For the text-containing cell, return its midpoint in (X, Y) coordinate format. 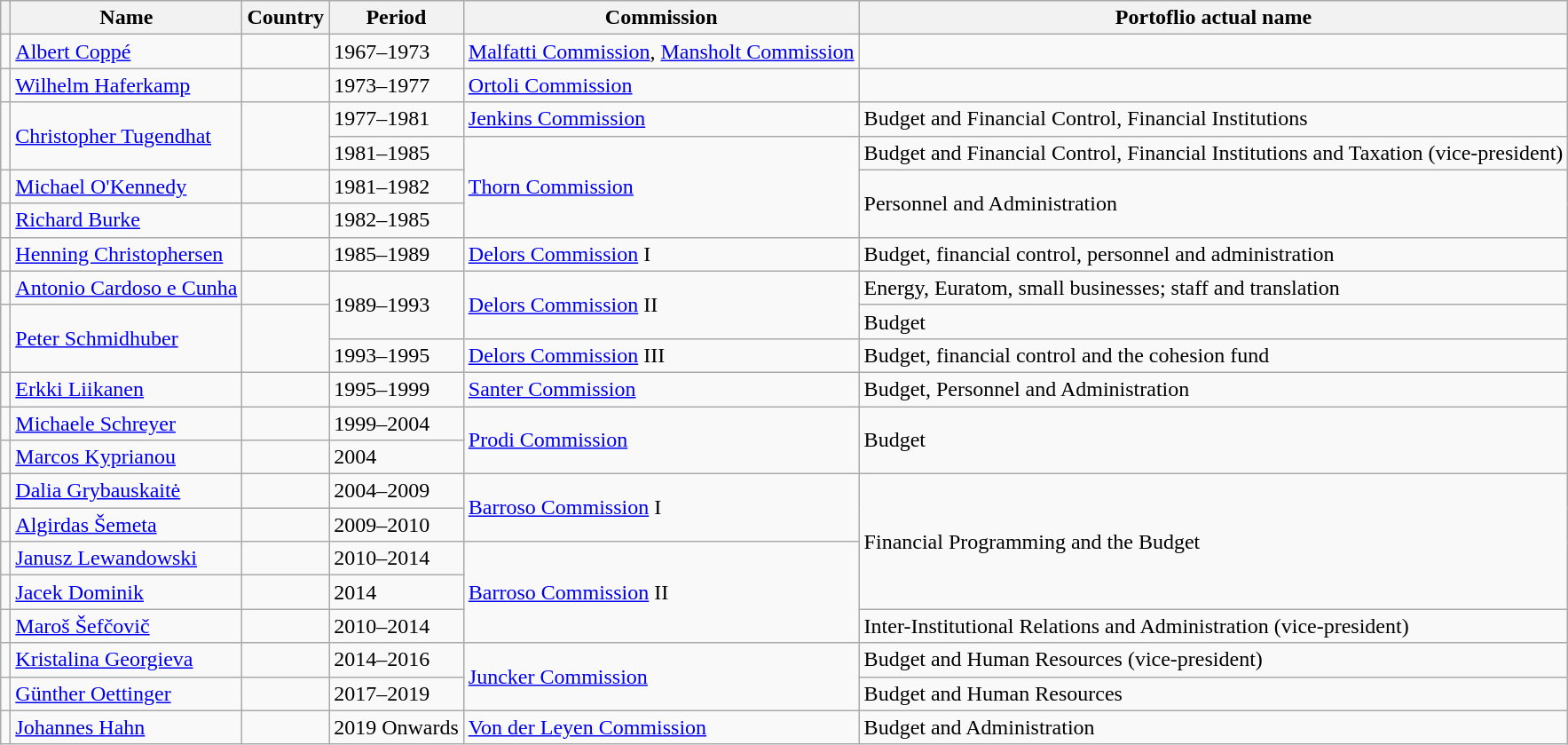
Wilhelm Haferkamp (126, 85)
Commission (661, 18)
Janusz Lewandowski (126, 559)
1982–1985 (397, 220)
Jacek Dominik (126, 592)
2004–2009 (397, 491)
Henning Christophersen (126, 254)
Budget and Human Resources (1214, 693)
Energy, Euratom, small businesses; staff and translation (1214, 288)
Barroso Commission I (661, 508)
1989–1993 (397, 305)
2004 (397, 457)
Delors Commission I (661, 254)
Malfatti Commission, Mansholt Commission (661, 52)
Dalia Grybauskaitė (126, 491)
Johannes Hahn (126, 727)
Kristalina Georgieva (126, 660)
2014 (397, 592)
Barroso Commission II (661, 592)
Christopher Tugendhat (126, 136)
Budget, financial control, personnel and administration (1214, 254)
Financial Programming and the Budget (1214, 542)
Name (126, 18)
1973–1977 (397, 85)
Budget and Administration (1214, 727)
Budget and Financial Control, Financial Institutions and Taxation (vice-president) (1214, 153)
1999–2004 (397, 424)
Juncker Commission (661, 677)
Peter Schmidhuber (126, 338)
Delors Commission III (661, 355)
Budget and Financial Control, Financial Institutions (1214, 119)
Günther Oettinger (126, 693)
1985–1989 (397, 254)
1967–1973 (397, 52)
Albert Coppé (126, 52)
2019 Onwards (397, 727)
Portoflio actual name (1214, 18)
Santer Commission (661, 389)
Michaele Schreyer (126, 424)
2014–2016 (397, 660)
1977–1981 (397, 119)
Inter-Institutional Relations and Administration (vice-president) (1214, 626)
Delors Commission II (661, 305)
1993–1995 (397, 355)
Marcos Kyprianou (126, 457)
Richard Burke (126, 220)
Michael O'Kennedy (126, 186)
Budget, Personnel and Administration (1214, 389)
Country (286, 18)
Ortoli Commission (661, 85)
Von der Leyen Commission (661, 727)
Period (397, 18)
1995–1999 (397, 389)
Maroš Šefčovič (126, 626)
2017–2019 (397, 693)
Personnel and Administration (1214, 203)
1981–1985 (397, 153)
Budget and Human Resources (vice-president) (1214, 660)
Prodi Commission (661, 440)
Thorn Commission (661, 186)
Antonio Cardoso e Cunha (126, 288)
Algirdas Šemeta (126, 525)
1981–1982 (397, 186)
2009–2010 (397, 525)
Budget, financial control and the cohesion fund (1214, 355)
Jenkins Commission (661, 119)
Erkki Liikanen (126, 389)
